Find where the given text appears and provide that cell's center as [X, Y] coordinate. 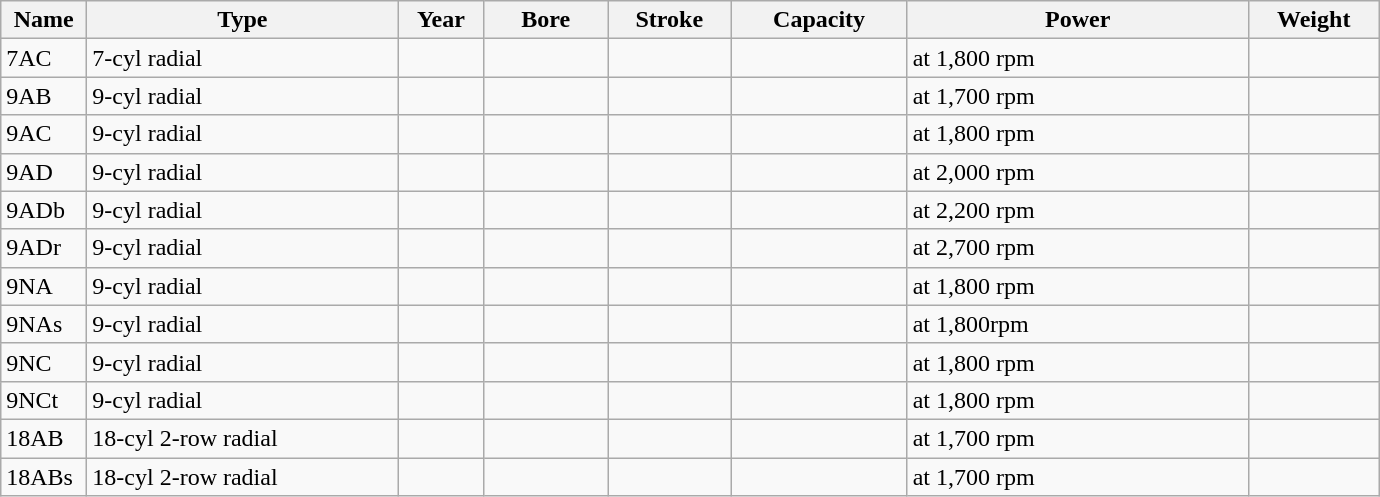
9NC [44, 362]
7-cyl radial [242, 58]
9NAs [44, 324]
Type [242, 20]
9ADb [44, 210]
at 2,700 rpm [1078, 248]
9AD [44, 172]
Power [1078, 20]
Capacity [819, 20]
Bore [546, 20]
at 2,200 rpm [1078, 210]
9AB [44, 96]
Name [44, 20]
Stroke [670, 20]
18AB [44, 438]
18ABs [44, 477]
7AC [44, 58]
Weight [1314, 20]
9AC [44, 134]
9NCt [44, 400]
9ADr [44, 248]
at 2,000 rpm [1078, 172]
9NA [44, 286]
at 1,800rpm [1078, 324]
Year [441, 20]
